Capture the cell that displays the provided text and extract its [X, Y] central coordinate. 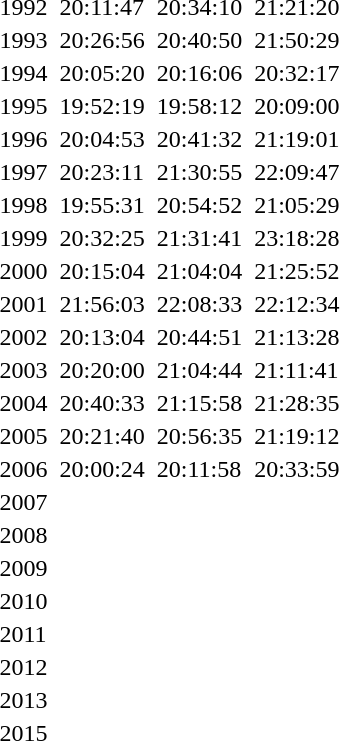
21:04:04 [199, 271]
21:31:41 [199, 238]
19:55:31 [102, 205]
20:23:11 [102, 172]
20:21:40 [102, 436]
20:11:58 [199, 469]
20:40:33 [102, 403]
20:00:24 [102, 469]
20:13:04 [102, 337]
20:44:51 [199, 337]
20:04:53 [102, 139]
19:58:12 [199, 106]
21:56:03 [102, 304]
20:32:25 [102, 238]
21:30:55 [199, 172]
21:04:44 [199, 370]
21:15:58 [199, 403]
20:15:04 [102, 271]
20:26:56 [102, 40]
20:20:00 [102, 370]
19:52:19 [102, 106]
22:08:33 [199, 304]
20:41:32 [199, 139]
20:05:20 [102, 73]
20:54:52 [199, 205]
20:16:06 [199, 73]
20:56:35 [199, 436]
20:40:50 [199, 40]
